Detect which cell encompasses the target text, then output its [X, Y] center coordinate. 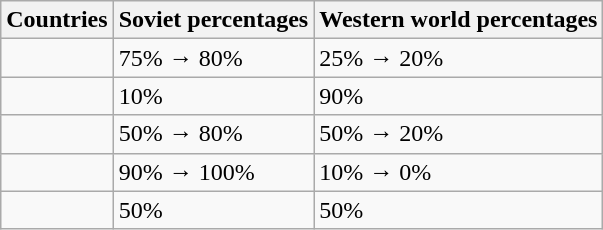
90% → 100% [214, 172]
25% → 20% [458, 58]
Countries [57, 20]
10% → 0% [458, 172]
75% → 80% [214, 58]
50% → 20% [458, 134]
50% → 80% [214, 134]
Soviet percentages [214, 20]
90% [458, 96]
10% [214, 96]
Western world percentages [458, 20]
